From the cell containing the given text, extract its center point as (X, Y) coordinate. 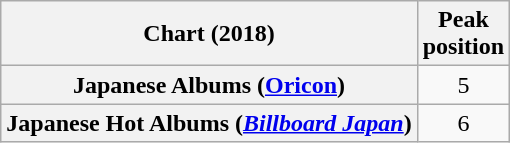
5 (463, 85)
Japanese Albums (Oricon) (209, 85)
6 (463, 123)
Chart (2018) (209, 34)
Peakposition (463, 34)
Japanese Hot Albums (Billboard Japan) (209, 123)
